Provide the [x, y] coordinate of the cell's center where the given text is located.  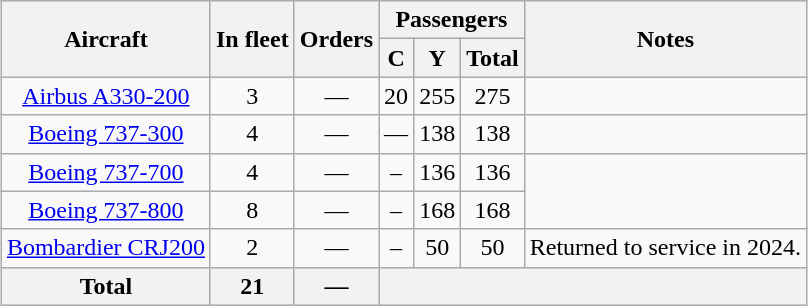
8 [252, 210]
21 [252, 286]
In fleet [252, 39]
Orders [336, 39]
3 [252, 96]
C [396, 58]
2 [252, 248]
Boeing 737-700 [106, 172]
20 [396, 96]
Bombardier CRJ200 [106, 248]
275 [493, 96]
Returned to service in 2024. [665, 248]
255 [438, 96]
Boeing 737-300 [106, 134]
Notes [665, 39]
Passengers [452, 20]
Aircraft [106, 39]
Y [438, 58]
Airbus A330-200 [106, 96]
Boeing 737-800 [106, 210]
